Detect which cell encompasses the target text, then output its (X, Y) center coordinate. 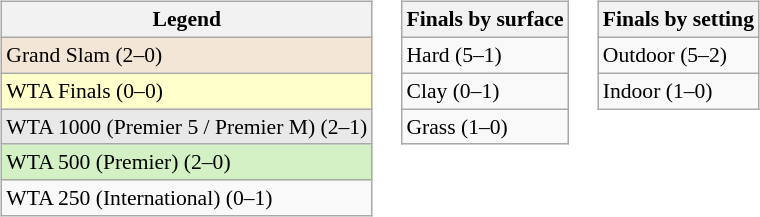
Indoor (1–0) (678, 91)
Grass (1–0) (484, 127)
Hard (5–1) (484, 55)
WTA 500 (Premier) (2–0) (186, 162)
Finals by surface (484, 20)
WTA Finals (0–0) (186, 91)
Finals by setting (678, 20)
Outdoor (5–2) (678, 55)
Clay (0–1) (484, 91)
Grand Slam (2–0) (186, 55)
WTA 1000 (Premier 5 / Premier M) (2–1) (186, 127)
Legend (186, 20)
WTA 250 (International) (0–1) (186, 198)
